Capture the cell that displays the provided text and extract its (x, y) central coordinate. 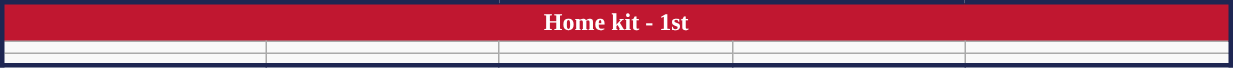
Home kit - 1st (616, 22)
